Return the (x, y) coordinate for the center point of the cell that contains the specified text.  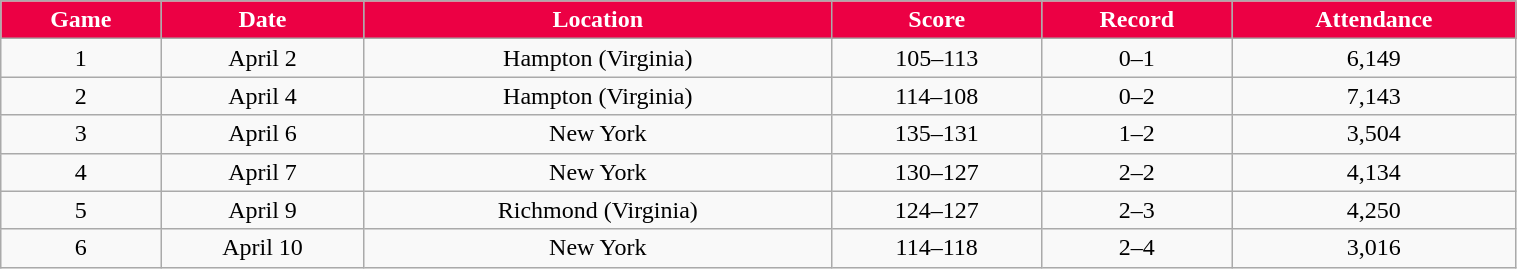
1–2 (1137, 134)
4 (81, 172)
3,504 (1374, 134)
114–118 (937, 248)
2–2 (1137, 172)
4,134 (1374, 172)
2–4 (1137, 248)
105–113 (937, 58)
Attendance (1374, 20)
4,250 (1374, 210)
Richmond (Virginia) (598, 210)
April 4 (262, 96)
Location (598, 20)
April 6 (262, 134)
135–131 (937, 134)
3 (81, 134)
April 2 (262, 58)
3,016 (1374, 248)
6 (81, 248)
130–127 (937, 172)
Date (262, 20)
2–3 (1137, 210)
114–108 (937, 96)
124–127 (937, 210)
0–1 (1137, 58)
7,143 (1374, 96)
April 9 (262, 210)
6,149 (1374, 58)
Game (81, 20)
April 7 (262, 172)
Score (937, 20)
1 (81, 58)
0–2 (1137, 96)
Record (1137, 20)
April 10 (262, 248)
5 (81, 210)
2 (81, 96)
